Identify which cell holds the provided text, then report its [x, y] central coordinate. 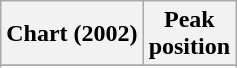
Chart (2002) [72, 34]
Peakposition [189, 34]
